For the text-containing cell, return its midpoint in (X, Y) coordinate format. 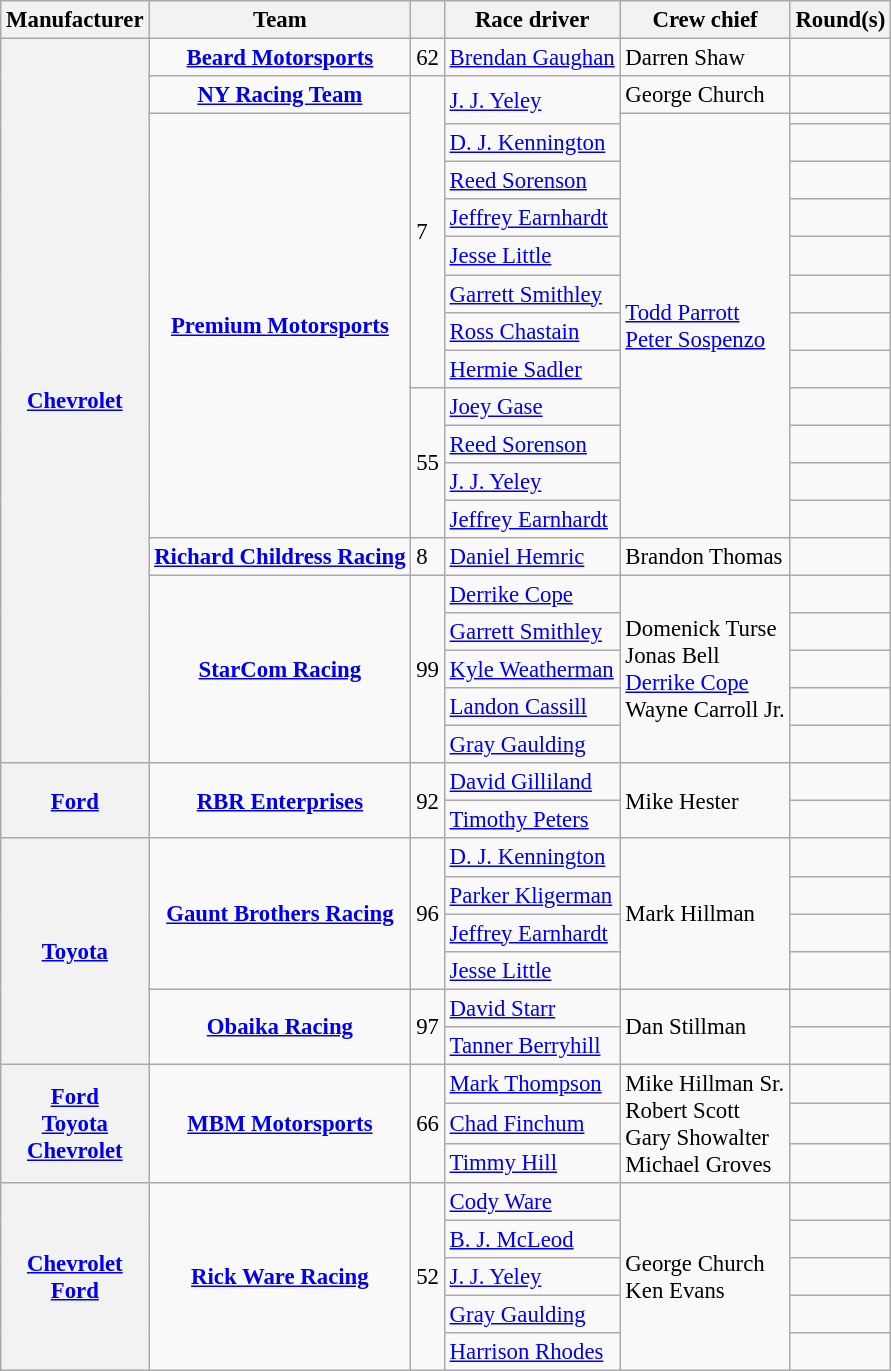
Brandon Thomas (705, 557)
Brendan Gaughan (532, 58)
NY Racing Team (280, 95)
Crew chief (705, 20)
Timmy Hill (532, 1163)
Gaunt Brothers Racing (280, 914)
Round(s) (840, 20)
George Church Ken Evans (705, 1277)
Darren Shaw (705, 58)
Chevrolet Ford (75, 1277)
George Church (705, 95)
7 (428, 232)
Race driver (532, 20)
B. J. McLeod (532, 1239)
Toyota (75, 952)
Mark Thompson (532, 1084)
Derrike Cope (532, 594)
Ford Toyota Chevrolet (75, 1124)
52 (428, 1277)
Tanner Berryhill (532, 1046)
StarCom Racing (280, 669)
8 (428, 557)
MBM Motorsports (280, 1124)
Ford (75, 800)
66 (428, 1124)
Cody Ware (532, 1202)
Chad Finchum (532, 1124)
Team (280, 20)
55 (428, 462)
Beard Motorsports (280, 58)
Parker Kligerman (532, 895)
Mike Hester (705, 800)
Richard Childress Racing (280, 557)
Harrison Rhodes (532, 1352)
Chevrolet (75, 402)
Dan Stillman (705, 1026)
Rick Ware Racing (280, 1277)
Joey Gase (532, 406)
Manufacturer (75, 20)
Premium Motorsports (280, 326)
Kyle Weatherman (532, 670)
Mike Hillman Sr. Robert Scott Gary Showalter Michael Groves (705, 1124)
Timothy Peters (532, 820)
David Gilliland (532, 782)
Mark Hillman (705, 914)
Domenick Turse Jonas Bell Derrike Cope Wayne Carroll Jr. (705, 669)
62 (428, 58)
David Starr (532, 1008)
Daniel Hemric (532, 557)
97 (428, 1026)
92 (428, 800)
Todd Parrott Peter Sospenzo (705, 326)
Obaika Racing (280, 1026)
Landon Cassill (532, 707)
96 (428, 914)
Ross Chastain (532, 331)
RBR Enterprises (280, 800)
Hermie Sadler (532, 369)
99 (428, 669)
